Scan for the cell matching the given text and deliver its (x, y) coordinate at center. 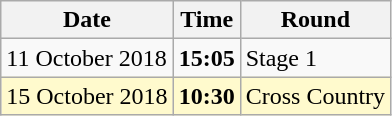
Stage 1 (315, 58)
Date (87, 20)
15 October 2018 (87, 96)
15:05 (206, 58)
Cross Country (315, 96)
Round (315, 20)
10:30 (206, 96)
Time (206, 20)
11 October 2018 (87, 58)
